Locate the cell with the specified text and output its [X, Y] center coordinate. 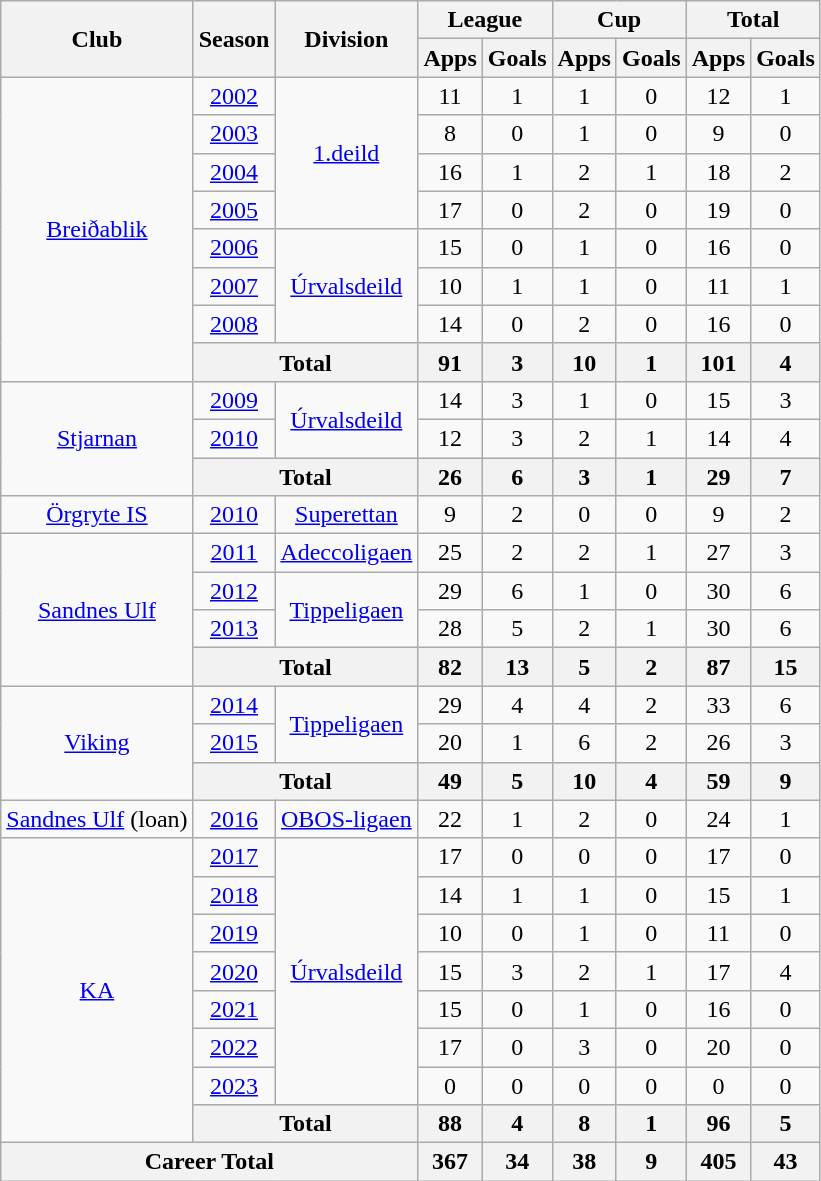
13 [517, 667]
2012 [234, 591]
2015 [234, 743]
2008 [234, 324]
Viking [97, 743]
2019 [234, 933]
87 [718, 667]
OBOS-ligaen [346, 819]
24 [718, 819]
367 [450, 1162]
2011 [234, 553]
2022 [234, 1047]
33 [718, 705]
Breiðablik [97, 229]
59 [718, 781]
1.deild [346, 153]
405 [718, 1162]
2021 [234, 1009]
2023 [234, 1085]
2014 [234, 705]
2018 [234, 895]
2007 [234, 286]
2013 [234, 629]
Club [97, 39]
96 [718, 1124]
91 [450, 362]
25 [450, 553]
22 [450, 819]
2004 [234, 172]
28 [450, 629]
KA [97, 990]
League [485, 20]
2016 [234, 819]
2009 [234, 400]
2017 [234, 857]
Season [234, 39]
18 [718, 172]
Career Total [210, 1162]
43 [786, 1162]
Cup [619, 20]
2020 [234, 971]
Sandnes Ulf [97, 610]
Superettan [346, 515]
88 [450, 1124]
101 [718, 362]
49 [450, 781]
Adeccoligaen [346, 553]
Division [346, 39]
2002 [234, 96]
7 [786, 477]
2003 [234, 134]
2005 [234, 210]
Stjarnan [97, 438]
Sandnes Ulf (loan) [97, 819]
82 [450, 667]
19 [718, 210]
2006 [234, 248]
Örgryte IS [97, 515]
34 [517, 1162]
27 [718, 553]
38 [584, 1162]
